Locate the cell with the specified text and output its (x, y) center coordinate. 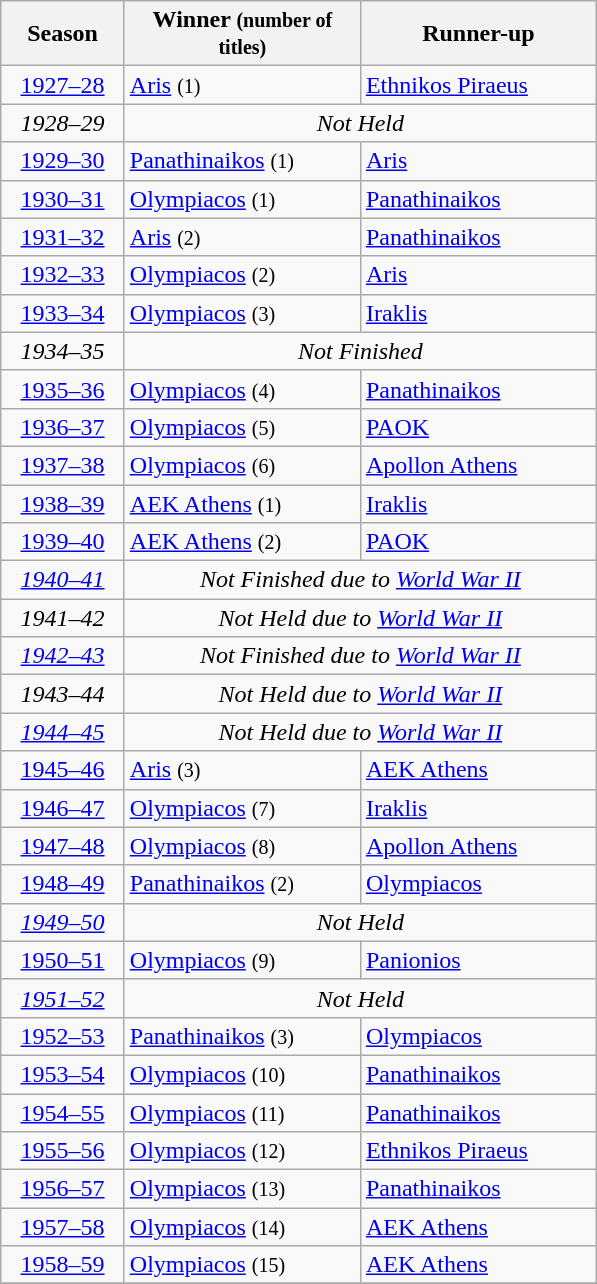
Olympiacos (10) (242, 1074)
Olympiacos (7) (242, 808)
1941–42 (63, 618)
1942–43 (63, 656)
AEK Athens (2) (242, 542)
Olympiacos (13) (242, 1189)
1958–59 (63, 1265)
1940–41 (63, 580)
Olympiacos (9) (242, 960)
1954–55 (63, 1113)
Panathinaikos (2) (242, 884)
Olympiacos (1) (242, 199)
Olympiacos (6) (242, 465)
1950–51 (63, 960)
1944–45 (63, 732)
Olympiacos (8) (242, 846)
Winner (number of titles) (242, 34)
1945–46 (63, 770)
1948–49 (63, 884)
Olympiacos (14) (242, 1227)
1935–36 (63, 389)
1939–40 (63, 542)
1953–54 (63, 1074)
Panathinaikos (3) (242, 1036)
Olympiacos (3) (242, 313)
Olympiacos (5) (242, 427)
1947–48 (63, 846)
Panionios (478, 960)
1951–52 (63, 998)
Olympiacos (4) (242, 389)
1933–34 (63, 313)
1934–35 (63, 351)
1929–30 (63, 161)
1932–33 (63, 275)
Olympiacos (11) (242, 1113)
AEK Athens (1) (242, 503)
Aris (3) (242, 770)
1937–38 (63, 465)
Panathinaikos (1) (242, 161)
1946–47 (63, 808)
1952–53 (63, 1036)
Runner-up (478, 34)
1949–50 (63, 922)
1931–32 (63, 237)
1938–39 (63, 503)
Olympiacos (12) (242, 1151)
1957–58 (63, 1227)
Aris (2) (242, 237)
1928–29 (63, 123)
Olympiacos (15) (242, 1265)
Aris (1) (242, 85)
Olympiacos (2) (242, 275)
1936–37 (63, 427)
Not Finished (360, 351)
1930–31 (63, 199)
Season (63, 34)
1956–57 (63, 1189)
1943–44 (63, 694)
1927–28 (63, 85)
1955–56 (63, 1151)
